Return [x, y] of the center of cell containing provided text 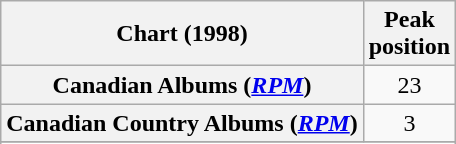
Chart (1998) [182, 34]
Canadian Country Albums (RPM) [182, 123]
23 [409, 85]
Canadian Albums (RPM) [182, 85]
Peak position [409, 34]
3 [409, 123]
